Capture the cell that displays the provided text and extract its [X, Y] central coordinate. 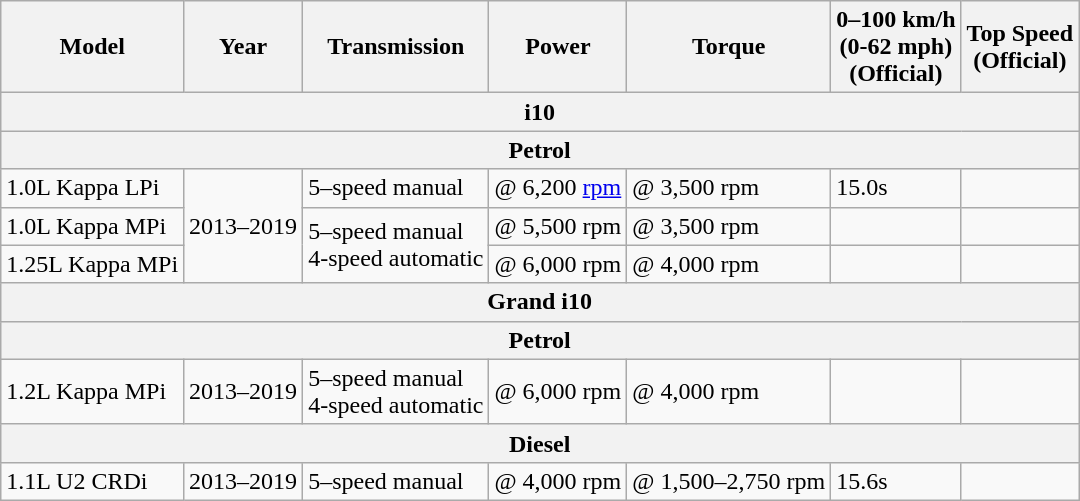
1.1L U2 CRDi [92, 481]
1.0L Kappa LPi [92, 188]
Top Speed(Official) [1020, 47]
Year [244, 47]
i10 [540, 112]
Power [558, 47]
Transmission [396, 47]
@ 1,500–2,750 rpm [729, 481]
Model [92, 47]
@ 6,200 rpm [558, 188]
Torque [729, 47]
1.0L Kappa MPi [92, 226]
0–100 km/h(0-62 mph)(Official) [896, 47]
15.0s [896, 188]
15.6s [896, 481]
1.2L Kappa MPi [92, 392]
@ 5,500 rpm [558, 226]
1.25L Kappa MPi [92, 264]
Diesel [540, 443]
Grand i10 [540, 302]
